Return (X, Y) of the center of cell containing provided text 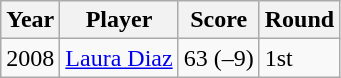
Round (299, 20)
2008 (30, 58)
1st (299, 58)
Player (119, 20)
Score (218, 20)
Laura Diaz (119, 58)
63 (–9) (218, 58)
Year (30, 20)
